Detect which cell encompasses the target text, then output its (X, Y) center coordinate. 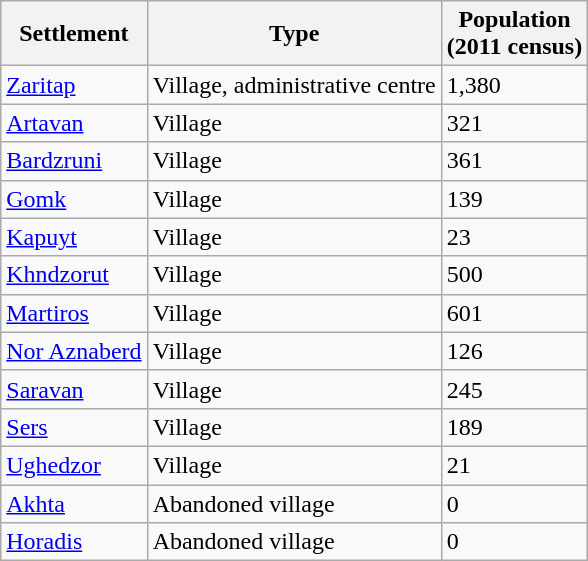
361 (514, 161)
Kapuyt (74, 237)
126 (514, 351)
321 (514, 123)
Martiros (74, 313)
21 (514, 465)
Artavan (74, 123)
Zaritap (74, 85)
Village, administrative centre (294, 85)
139 (514, 199)
Gomk (74, 199)
Ughedzor (74, 465)
Horadis (74, 542)
Saravan (74, 389)
23 (514, 237)
245 (514, 389)
1,380 (514, 85)
500 (514, 275)
Khndzorut (74, 275)
Population(2011 census) (514, 34)
189 (514, 427)
601 (514, 313)
Settlement (74, 34)
Akhta (74, 503)
Type (294, 34)
Sers (74, 427)
Bardzruni (74, 161)
Nor Aznaberd (74, 351)
